Identify which cell holds the provided text, then report its [x, y] central coordinate. 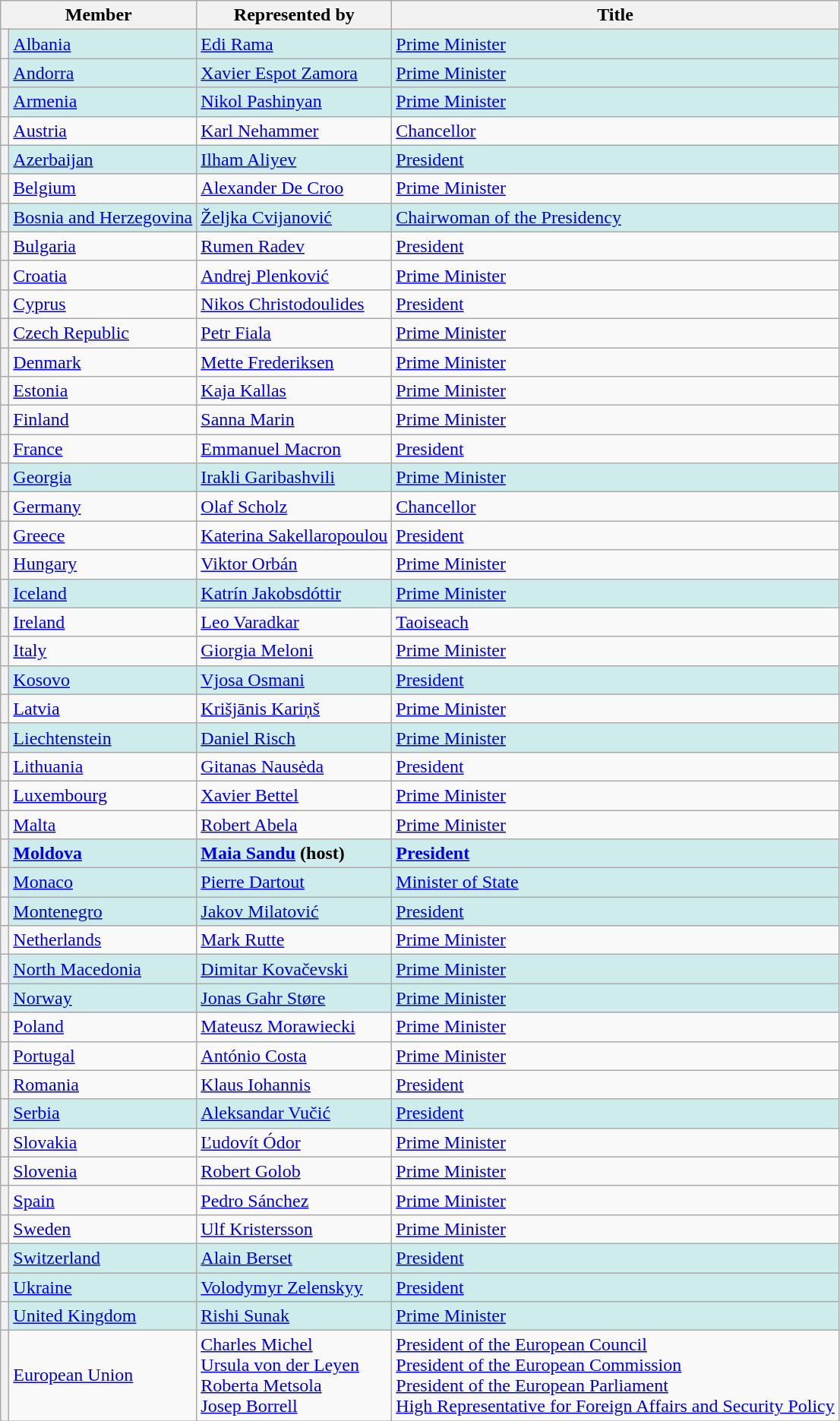
Latvia [103, 709]
Member [99, 15]
Viktor Orbán [295, 564]
Minister of State [615, 883]
Malta [103, 824]
Georgia [103, 478]
Alain Berset [295, 1258]
Edi Rama [295, 44]
Greece [103, 535]
Poland [103, 1027]
Montenegro [103, 911]
Mark Rutte [295, 940]
Finland [103, 420]
Moldova [103, 854]
Sanna Marin [295, 420]
Vjosa Osmani [295, 680]
Mette Frederiksen [295, 362]
Azerbaijan [103, 159]
Dimitar Kovačevski [295, 969]
Kosovo [103, 680]
Portugal [103, 1056]
Belgium [103, 188]
Hungary [103, 564]
Cyprus [103, 304]
Liechtenstein [103, 737]
Jonas Gahr Støre [295, 998]
North Macedonia [103, 969]
Switzerland [103, 1258]
Taoiseach [615, 622]
Robert Abela [295, 824]
Željka Cvijanović [295, 217]
Ukraine [103, 1287]
Ilham Aliyev [295, 159]
Robert Golob [295, 1171]
United Kingdom [103, 1316]
Giorgia Meloni [295, 651]
Olaf Scholz [295, 507]
Karl Nehammer [295, 131]
Spain [103, 1200]
Katerina Sakellaropoulou [295, 535]
Italy [103, 651]
Represented by [295, 15]
Katrín Jakobsdóttir [295, 593]
Nikol Pashinyan [295, 102]
Slovenia [103, 1171]
Iceland [103, 593]
Jakov Milatović [295, 911]
Slovakia [103, 1142]
Monaco [103, 883]
Germany [103, 507]
Bulgaria [103, 246]
Norway [103, 998]
Sweden [103, 1229]
Mateusz Morawiecki [295, 1027]
Armenia [103, 102]
Maia Sandu (host) [295, 854]
Rumen Radev [295, 246]
Austria [103, 131]
Leo Varadkar [295, 622]
Denmark [103, 362]
Alexander De Croo [295, 188]
Petr Fiala [295, 333]
Xavier Bettel [295, 795]
Andrej Plenković [295, 275]
Netherlands [103, 940]
Romania [103, 1085]
European Union [103, 1376]
Aleksandar Vučić [295, 1113]
Ulf Kristersson [295, 1229]
Kaja Kallas [295, 391]
Pierre Dartout [295, 883]
Croatia [103, 275]
Chairwoman of the Presidency [615, 217]
Ireland [103, 622]
Emmanuel Macron [295, 449]
Albania [103, 44]
Luxembourg [103, 795]
Klaus Iohannis [295, 1085]
Daniel Risch [295, 737]
Xavier Espot Zamora [295, 73]
Ľudovít Ódor [295, 1142]
Title [615, 15]
Nikos Christodoulides [295, 304]
Bosnia and Herzegovina [103, 217]
Pedro Sánchez [295, 1200]
Rishi Sunak [295, 1316]
Lithuania [103, 766]
Andorra [103, 73]
Volodymyr Zelenskyy [295, 1287]
António Costa [295, 1056]
France [103, 449]
Charles MichelUrsula von der LeyenRoberta MetsolaJosep Borrell [295, 1376]
Czech Republic [103, 333]
Irakli Garibashvili [295, 478]
Gitanas Nausėda [295, 766]
Estonia [103, 391]
Krišjānis Kariņš [295, 709]
Serbia [103, 1113]
